For the text-containing cell, return its midpoint in [X, Y] coordinate format. 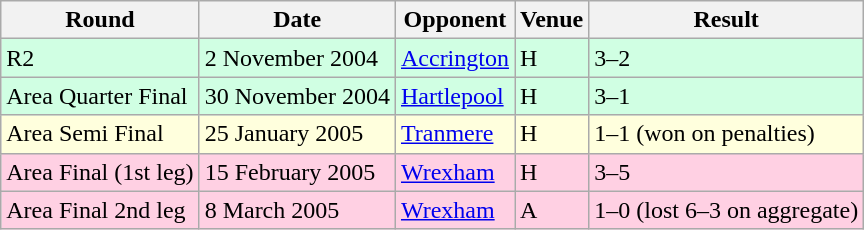
25 January 2005 [297, 134]
1–1 (won on penalties) [726, 134]
Tranmere [454, 134]
A [551, 210]
2 November 2004 [297, 58]
Area Semi Final [100, 134]
Result [726, 20]
Venue [551, 20]
Accrington [454, 58]
3–1 [726, 96]
Date [297, 20]
30 November 2004 [297, 96]
Opponent [454, 20]
Area Quarter Final [100, 96]
Round [100, 20]
3–2 [726, 58]
Area Final (1st leg) [100, 172]
Hartlepool [454, 96]
R2 [100, 58]
1–0 (lost 6–3 on aggregate) [726, 210]
15 February 2005 [297, 172]
8 March 2005 [297, 210]
3–5 [726, 172]
Area Final 2nd leg [100, 210]
